Return [X, Y] of the center of cell containing provided text 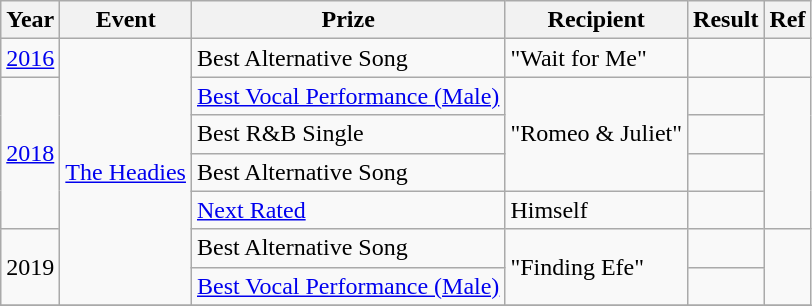
Next Rated [348, 210]
Ref [788, 20]
Year [30, 20]
Result [726, 20]
"Wait for Me" [596, 58]
Recipient [596, 20]
The Headies [126, 172]
2019 [30, 267]
Himself [596, 210]
2016 [30, 58]
Best R&B Single [348, 134]
"Finding Efe" [596, 267]
"Romeo & Juliet" [596, 134]
Event [126, 20]
Prize [348, 20]
2018 [30, 153]
